Determine the [X, Y] coordinate at the center of the cell enclosing the given text.  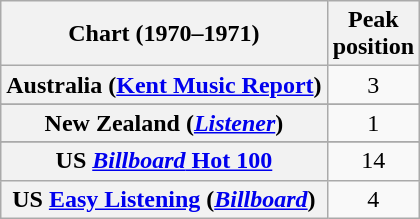
1 [373, 123]
Chart (1970–1971) [164, 34]
3 [373, 85]
New Zealand (Listener) [164, 123]
US Easy Listening (Billboard) [164, 199]
Australia (Kent Music Report) [164, 85]
US Billboard Hot 100 [164, 161]
4 [373, 199]
14 [373, 161]
Peakposition [373, 34]
